Identify which cell holds the provided text, then report its [x, y] central coordinate. 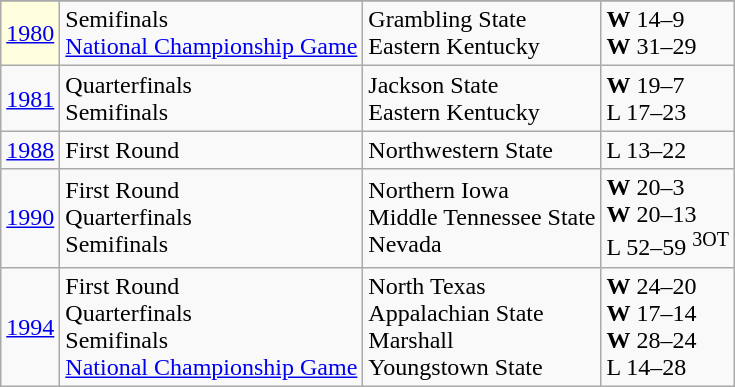
1981 [30, 98]
Jackson StateEastern Kentucky [482, 98]
1988 [30, 150]
W 19–7L 17–23 [668, 98]
SemifinalsNational Championship Game [212, 34]
W 24–20W 17–14W 28–24L 14–28 [668, 326]
North TexasAppalachian StateMarshallYoungstown State [482, 326]
QuarterfinalsSemifinals [212, 98]
W 20–3W 20–13L 52–59 3OT [668, 218]
1994 [30, 326]
W 14–9W 31–29 [668, 34]
1990 [30, 218]
First RoundQuarterfinalsSemifinals [212, 218]
1980 [30, 34]
Grambling StateEastern Kentucky [482, 34]
Northern IowaMiddle Tennessee StateNevada [482, 218]
Northwestern State [482, 150]
L 13–22 [668, 150]
First Round [212, 150]
First RoundQuarterfinalsSemifinalsNational Championship Game [212, 326]
